Provide the [x, y] coordinate of the cell's center where the given text is located.  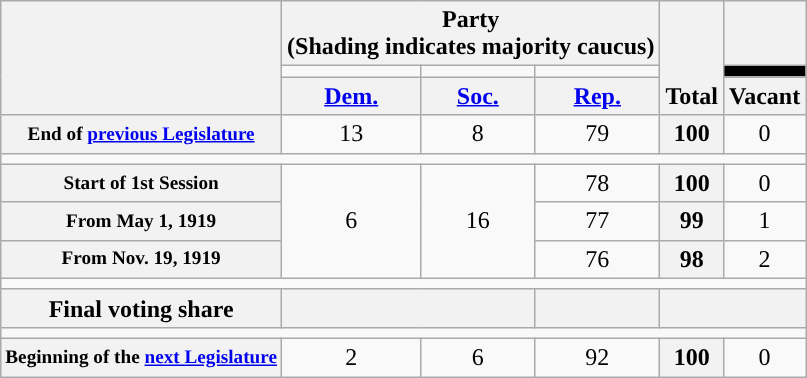
Start of 1st Session [142, 183]
Final voting share [142, 308]
16 [478, 221]
92 [598, 357]
Total [692, 58]
98 [692, 259]
From May 1, 1919 [142, 221]
99 [692, 221]
77 [598, 221]
Soc. [478, 96]
8 [478, 134]
Beginning of the next Legislature [142, 357]
76 [598, 259]
Party (Shading indicates majority caucus) [471, 34]
1 [764, 221]
Rep. [598, 96]
78 [598, 183]
79 [598, 134]
Dem. [352, 96]
Vacant [764, 96]
End of previous Legislature [142, 134]
13 [352, 134]
From Nov. 19, 1919 [142, 259]
